From the cell containing the given text, extract its center point as [X, Y] coordinate. 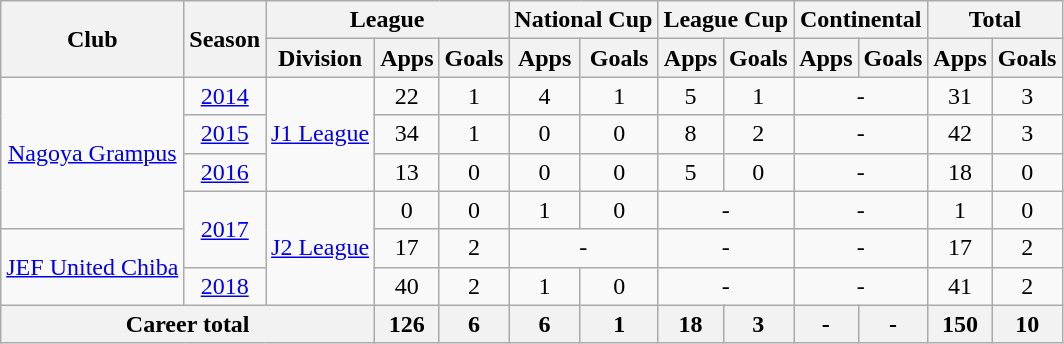
Division [320, 58]
31 [960, 96]
42 [960, 134]
Nagoya Grampus [92, 153]
13 [407, 172]
2018 [225, 286]
Continental [861, 20]
Career total [188, 324]
League [388, 20]
150 [960, 324]
10 [1027, 324]
2014 [225, 96]
22 [407, 96]
8 [690, 134]
Season [225, 39]
Total [995, 20]
34 [407, 134]
2015 [225, 134]
JEF United Chiba [92, 267]
4 [545, 96]
126 [407, 324]
Club [92, 39]
J1 League [320, 134]
2017 [225, 229]
2016 [225, 172]
41 [960, 286]
League Cup [726, 20]
National Cup [584, 20]
J2 League [320, 248]
40 [407, 286]
